Extract the [x, y] coordinate from the center of the cell holding the provided text.  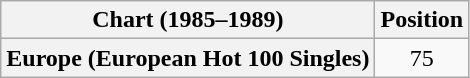
Europe (European Hot 100 Singles) [188, 58]
75 [422, 58]
Chart (1985–1989) [188, 20]
Position [422, 20]
